Pinpoint the cell where the given text exists, returning its [x, y] midpoint coordinate. 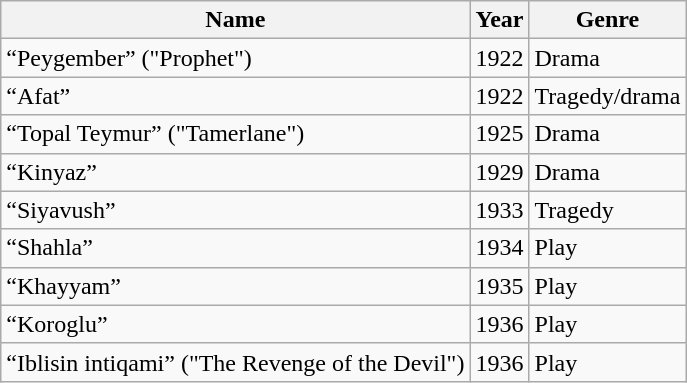
Year [500, 20]
1925 [500, 134]
“Peygember” ("Prophet") [236, 58]
“Kinyaz” [236, 172]
“Afat” [236, 96]
1933 [500, 210]
Tragedy/drama [608, 96]
“Siyavush” [236, 210]
“Shahla” [236, 248]
“Iblisin intiqami” ("The Revenge of the Devil") [236, 362]
1929 [500, 172]
“Topal Teymur” ("Tamerlane") [236, 134]
Genre [608, 20]
Tragedy [608, 210]
“Koroglu” [236, 324]
1935 [500, 286]
Name [236, 20]
1934 [500, 248]
“Khayyam” [236, 286]
